From the cell containing the given text, extract its center point as [x, y] coordinate. 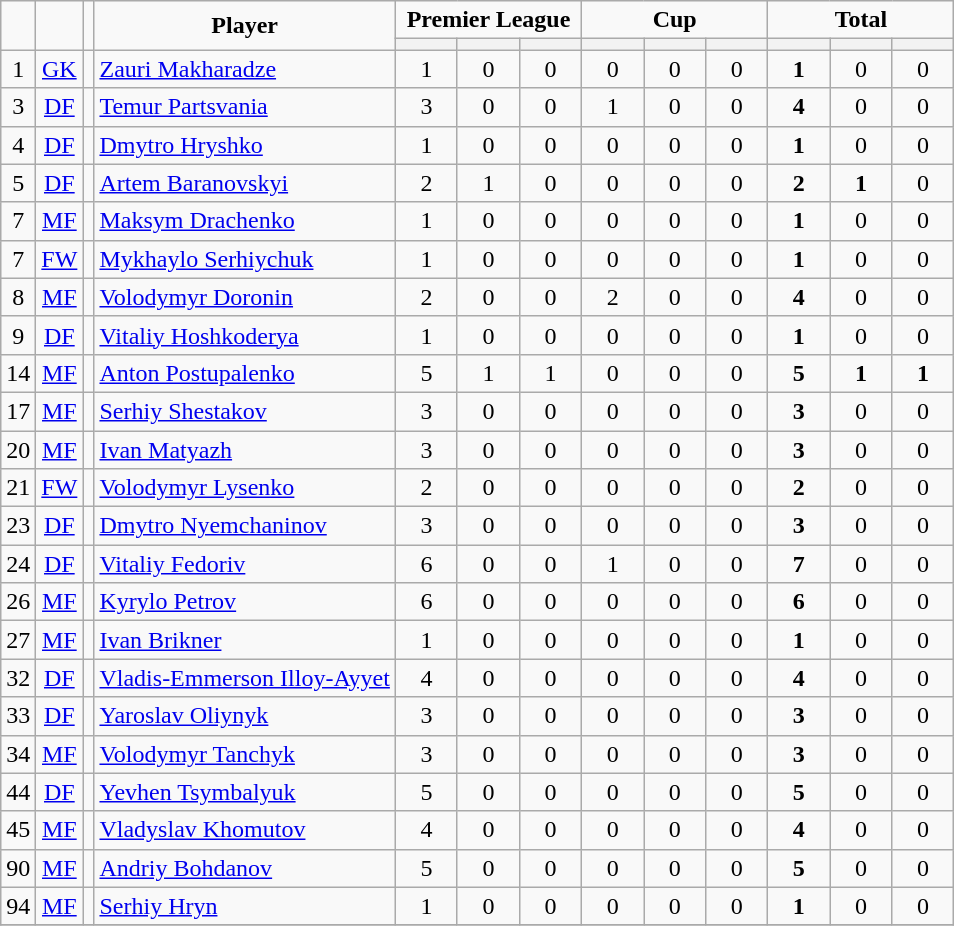
Total [861, 20]
20 [18, 449]
Vladyslav Khomutov [244, 830]
Cup [675, 20]
17 [18, 411]
33 [18, 716]
Vladis-Emmerson Illoy-Ayyet [244, 678]
26 [18, 602]
Andriy Bohdanov [244, 868]
Volodymyr Doronin [244, 297]
Vitaliy Hoshkoderya [244, 335]
Temur Partsvania [244, 107]
Ivan Matyazh [244, 449]
45 [18, 830]
Yevhen Tsymbalyuk [244, 792]
90 [18, 868]
23 [18, 526]
34 [18, 754]
94 [18, 906]
Ivan Brikner [244, 640]
Dmytro Nyemchaninov [244, 526]
Anton Postupalenko [244, 373]
24 [18, 564]
Kyrylo Petrov [244, 602]
Premier League [488, 20]
Maksym Drachenko [244, 221]
44 [18, 792]
Player [244, 26]
14 [18, 373]
Yaroslav Oliynyk [244, 716]
Volodymyr Lysenko [244, 488]
Volodymyr Tanchyk [244, 754]
8 [18, 297]
9 [18, 335]
Artem Baranovskyi [244, 183]
Zauri Makharadze [244, 69]
21 [18, 488]
Serhiy Hryn [244, 906]
Dmytro Hryshko [244, 145]
32 [18, 678]
Mykhaylo Serhiychuk [244, 259]
Vitaliy Fedoriv [244, 564]
Serhiy Shestakov [244, 411]
GK [60, 69]
27 [18, 640]
